Identify which cell holds the provided text, then report its [x, y] central coordinate. 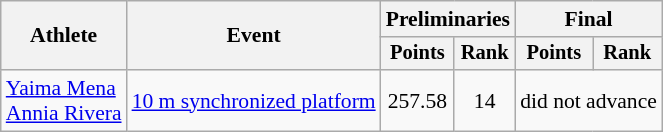
did not advance [588, 100]
Preliminaries [448, 19]
Final [588, 19]
14 [484, 100]
Yaima MenaAnnia Rivera [64, 100]
Athlete [64, 36]
10 m synchronized platform [254, 100]
257.58 [418, 100]
Event [254, 36]
